Extract the (X, Y) coordinate from the center of the cell holding the provided text.  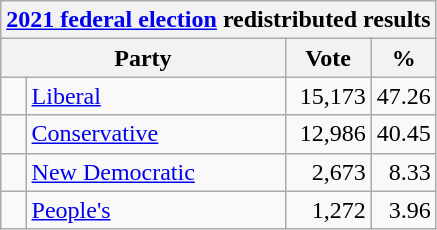
People's (156, 210)
2021 federal election redistributed results (218, 20)
2,673 (328, 172)
15,173 (328, 96)
40.45 (404, 134)
1,272 (328, 210)
Liberal (156, 96)
Conservative (156, 134)
47.26 (404, 96)
New Democratic (156, 172)
% (404, 58)
12,986 (328, 134)
3.96 (404, 210)
Party (143, 58)
Vote (328, 58)
8.33 (404, 172)
